For the text-containing cell, return its midpoint in (X, Y) coordinate format. 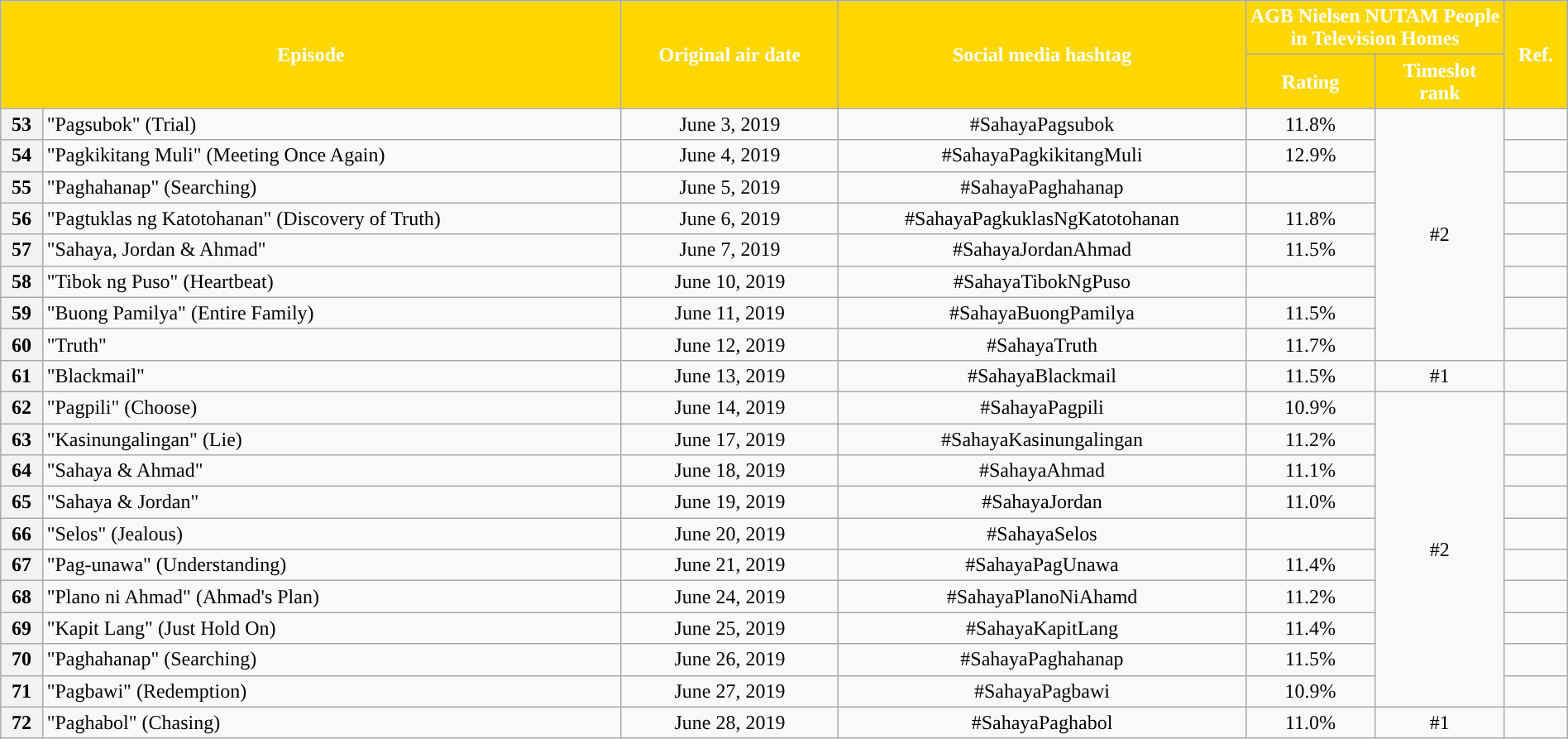
70 (22, 660)
Social media hashtag (1042, 55)
June 6, 2019 (729, 218)
61 (22, 376)
56 (22, 218)
#SahayaPagkuklasNgKatotohanan (1042, 218)
June 21, 2019 (729, 565)
63 (22, 439)
June 24, 2019 (729, 597)
June 10, 2019 (729, 281)
#SahayaPagbawi (1042, 691)
"Kapit Lang" (Just Hold On) (332, 628)
June 3, 2019 (729, 124)
57 (22, 250)
11.1% (1310, 471)
June 14, 2019 (729, 407)
"Sahaya & Ahmad" (332, 471)
60 (22, 344)
"Pagkikitang Muli" (Meeting Once Again) (332, 156)
June 19, 2019 (729, 502)
#SahayaPagsubok (1042, 124)
53 (22, 124)
June 7, 2019 (729, 250)
#SahayaPaghabol (1042, 722)
55 (22, 187)
71 (22, 691)
#SahayaTibokNgPuso (1042, 281)
June 25, 2019 (729, 628)
June 28, 2019 (729, 722)
Rating (1310, 81)
#SahayaKapitLang (1042, 628)
"Paghabol" (Chasing) (332, 722)
June 18, 2019 (729, 471)
#SahayaBuongPamilya (1042, 313)
69 (22, 628)
65 (22, 502)
Original air date (729, 55)
"Pag-unawa" (Understanding) (332, 565)
67 (22, 565)
68 (22, 597)
June 4, 2019 (729, 156)
#SahayaTruth (1042, 344)
June 26, 2019 (729, 660)
AGB Nielsen NUTAM People in Television Homes (1374, 28)
58 (22, 281)
"Pagtuklas ng Katotohanan" (Discovery of Truth) (332, 218)
72 (22, 722)
June 5, 2019 (729, 187)
June 13, 2019 (729, 376)
66 (22, 534)
Ref. (1536, 55)
"Sahaya, Jordan & Ahmad" (332, 250)
59 (22, 313)
#SahayaPagkikitangMuli (1042, 156)
June 27, 2019 (729, 691)
June 20, 2019 (729, 534)
"Pagsubok" (Trial) (332, 124)
Episode (311, 55)
#SahayaKasinungalingan (1042, 439)
#SahayaJordan (1042, 502)
"Pagbawi" (Redemption) (332, 691)
"Pagpili" (Choose) (332, 407)
June 12, 2019 (729, 344)
"Selos" (Jealous) (332, 534)
"Blackmail" (332, 376)
64 (22, 471)
#SahayaJordanAhmad (1042, 250)
#SahayaBlackmail (1042, 376)
62 (22, 407)
#SahayaPlanoNiAhamd (1042, 597)
#SahayaPagpili (1042, 407)
#SahayaSelos (1042, 534)
"Sahaya & Jordan" (332, 502)
June 17, 2019 (729, 439)
"Buong Pamilya" (Entire Family) (332, 313)
"Tibok ng Puso" (Heartbeat) (332, 281)
54 (22, 156)
June 11, 2019 (729, 313)
12.9% (1310, 156)
"Kasinungalingan" (Lie) (332, 439)
#SahayaAhmad (1042, 471)
Timeslotrank (1440, 81)
#SahayaPagUnawa (1042, 565)
11.7% (1310, 344)
"Truth" (332, 344)
"Plano ni Ahmad" (Ahmad's Plan) (332, 597)
